Determine the (x, y) coordinate at the center of the cell enclosing the given text.  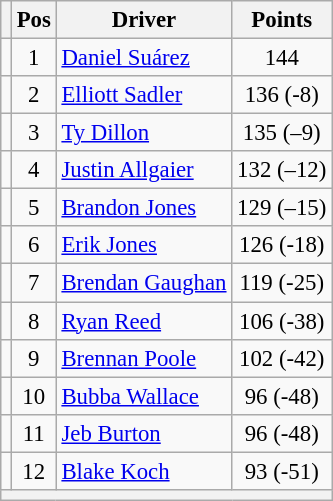
12 (34, 471)
Brennan Poole (144, 358)
Pos (34, 20)
6 (34, 245)
Ty Dillon (144, 133)
9 (34, 358)
Brandon Jones (144, 208)
135 (–9) (282, 133)
10 (34, 396)
132 (–12) (282, 170)
126 (-18) (282, 245)
Points (282, 20)
Jeb Burton (144, 433)
136 (-8) (282, 95)
7 (34, 283)
Brendan Gaughan (144, 283)
Daniel Suárez (144, 58)
144 (282, 58)
4 (34, 170)
1 (34, 58)
106 (-38) (282, 321)
Ryan Reed (144, 321)
119 (-25) (282, 283)
5 (34, 208)
Driver (144, 20)
129 (–15) (282, 208)
102 (-42) (282, 358)
11 (34, 433)
93 (-51) (282, 471)
Bubba Wallace (144, 396)
2 (34, 95)
Elliott Sadler (144, 95)
Erik Jones (144, 245)
Justin Allgaier (144, 170)
3 (34, 133)
8 (34, 321)
Blake Koch (144, 471)
